Identify which cell holds the provided text, then report its [x, y] central coordinate. 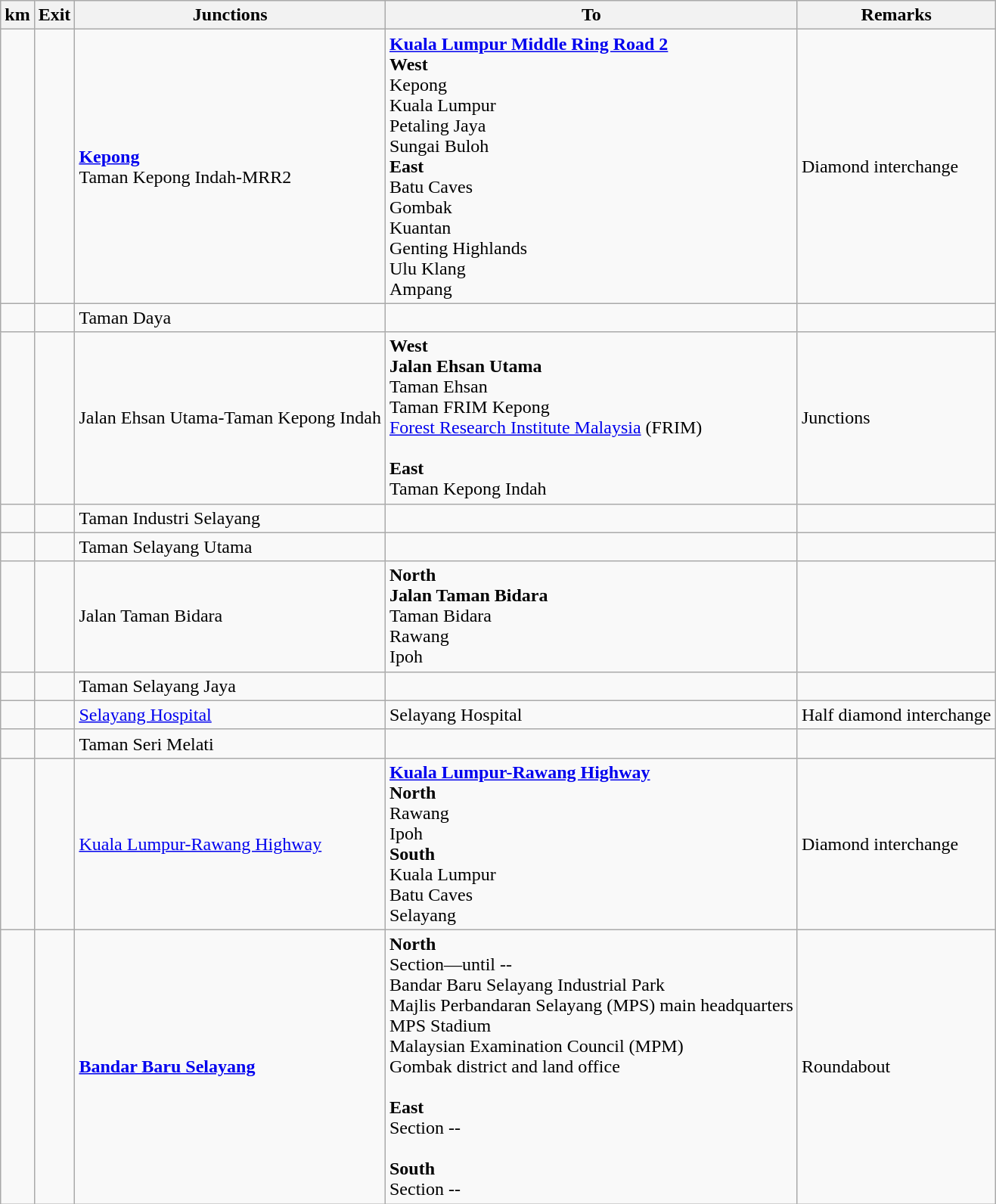
Bandar Baru Selayang [230, 1066]
Jalan Taman Bidara [230, 616]
NorthJalan Taman BidaraTaman Bidara Rawang Ipoh [591, 616]
Kuala Lumpur-Rawang HighwayNorth Rawang IpohSouth Kuala Lumpur Batu Caves Selayang [591, 844]
KepongTaman Kepong Indah-MRR2 [230, 166]
Kuala Lumpur Middle Ring Road 2WestKepongKuala LumpurPetaling JayaSungai BulohEastBatu CavesGombakKuantanGenting HighlandsUlu KlangAmpang [591, 166]
Half diamond interchange [896, 715]
Taman Selayang Utama [230, 547]
Taman Seri Melati [230, 743]
To [591, 15]
Exit [54, 15]
Remarks [896, 15]
Roundabout [896, 1066]
Taman Selayang Jaya [230, 686]
Taman Industri Selayang [230, 518]
WestJalan Ehsan UtamaTaman EhsanTaman FRIM KepongForest Research Institute Malaysia (FRIM)EastTaman Kepong Indah [591, 417]
km [17, 15]
Jalan Ehsan Utama-Taman Kepong Indah [230, 417]
Kuala Lumpur-Rawang Highway [230, 844]
Taman Daya [230, 318]
